Determine the [x, y] coordinate at the center of the cell enclosing the given text.  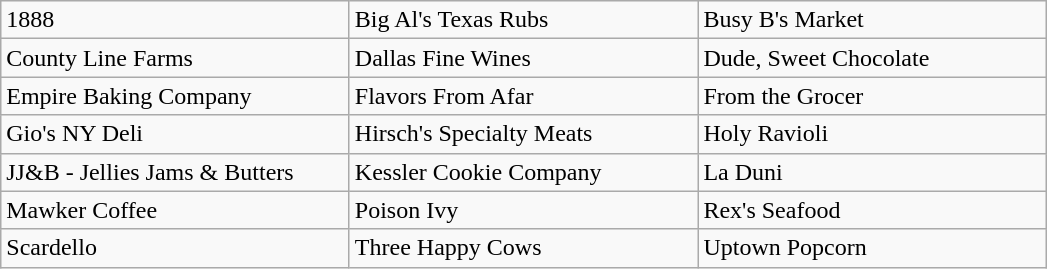
Empire Baking Company [176, 96]
Dude, Sweet Chocolate [872, 58]
Mawker Coffee [176, 210]
Scardello [176, 248]
1888 [176, 20]
JJ&B - Jellies Jams & Butters [176, 172]
County Line Farms [176, 58]
Big Al's Texas Rubs [524, 20]
Gio's NY Deli [176, 134]
Flavors From Afar [524, 96]
Busy B's Market [872, 20]
From the Grocer [872, 96]
Rex's Seafood [872, 210]
Uptown Popcorn [872, 248]
Holy Ravioli [872, 134]
La Duni [872, 172]
Hirsch's Specialty Meats [524, 134]
Dallas Fine Wines [524, 58]
Poison Ivy [524, 210]
Kessler Cookie Company [524, 172]
Three Happy Cows [524, 248]
